Return the [X, Y] coordinate for the center point of the cell that contains the specified text.  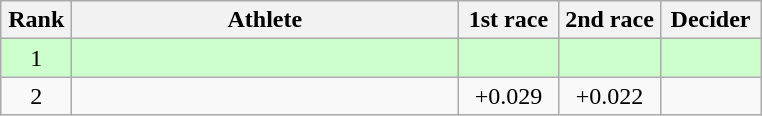
1st race [508, 20]
+0.029 [508, 96]
Rank [36, 20]
Athlete [265, 20]
+0.022 [610, 96]
2nd race [610, 20]
Decider [710, 20]
2 [36, 96]
1 [36, 58]
